Search for the cell housing the specified text and yield its (x, y) center coordinate. 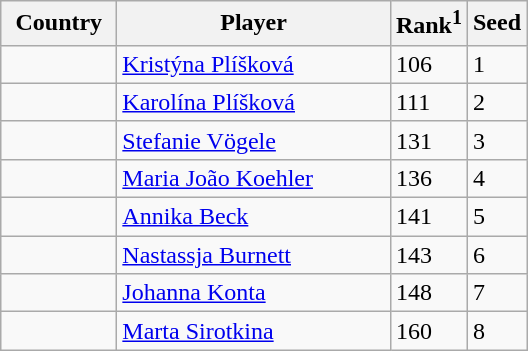
106 (428, 64)
Stefanie Vögele (254, 140)
1 (496, 64)
141 (428, 217)
3 (496, 140)
Player (254, 24)
111 (428, 102)
Nastassja Burnett (254, 255)
Rank1 (428, 24)
2 (496, 102)
Karolína Plíšková (254, 102)
Marta Sirotkina (254, 331)
143 (428, 255)
136 (428, 178)
Kristýna Plíšková (254, 64)
7 (496, 293)
8 (496, 331)
5 (496, 217)
131 (428, 140)
Maria João Koehler (254, 178)
148 (428, 293)
Johanna Konta (254, 293)
160 (428, 331)
Annika Beck (254, 217)
6 (496, 255)
Country (59, 24)
4 (496, 178)
Seed (496, 24)
